For the text-containing cell, return its midpoint in [X, Y] coordinate format. 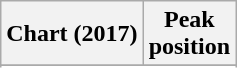
Chart (2017) [72, 34]
Peakposition [189, 34]
